Identify which cell holds the provided text, then report its (X, Y) central coordinate. 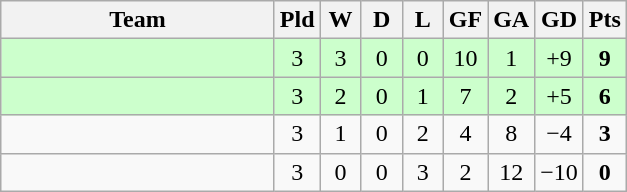
GA (512, 20)
7 (465, 96)
D (382, 20)
−4 (560, 134)
GF (465, 20)
12 (512, 172)
+5 (560, 96)
8 (512, 134)
9 (604, 58)
10 (465, 58)
4 (465, 134)
+9 (560, 58)
L (422, 20)
Team (138, 20)
Pld (297, 20)
Pts (604, 20)
GD (560, 20)
6 (604, 96)
W (340, 20)
−10 (560, 172)
